Provide the (x, y) coordinate of the cell's center where the given text is located.  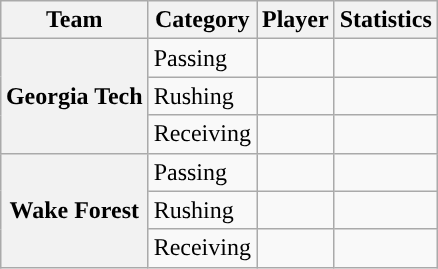
Team (74, 20)
Statistics (386, 20)
Category (202, 20)
Wake Forest (74, 210)
Player (295, 20)
Georgia Tech (74, 96)
